For the text-containing cell, return its midpoint in [X, Y] coordinate format. 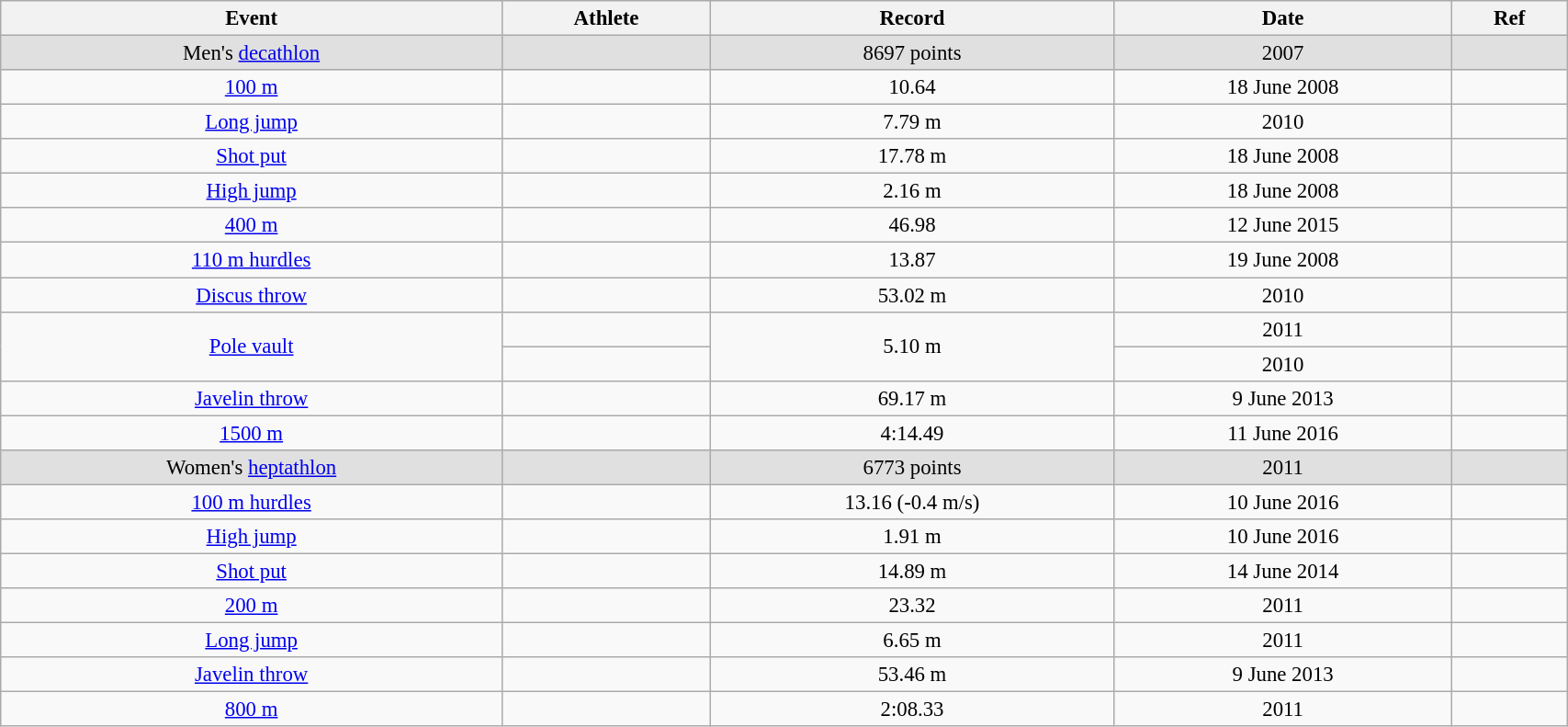
4:14.49 [913, 433]
100 m hurdles [252, 502]
5.10 m [913, 346]
2:08.33 [913, 710]
2007 [1282, 53]
2.16 m [913, 191]
Record [913, 18]
1.91 m [913, 537]
110 m hurdles [252, 260]
69.17 m [913, 398]
6773 points [913, 468]
Discus throw [252, 295]
23.32 [913, 606]
Pole vault [252, 346]
53.02 m [913, 295]
400 m [252, 225]
Event [252, 18]
800 m [252, 710]
7.79 m [913, 122]
8697 points [913, 53]
10.64 [913, 87]
Women's heptathlon [252, 468]
14 June 2014 [1282, 571]
17.78 m [913, 156]
13.87 [913, 260]
19 June 2008 [1282, 260]
14.89 m [913, 571]
13.16 (-0.4 m/s) [913, 502]
Athlete [606, 18]
12 June 2015 [1282, 225]
53.46 m [913, 675]
1500 m [252, 433]
6.65 m [913, 641]
100 m [252, 87]
200 m [252, 606]
11 June 2016 [1282, 433]
Ref [1510, 18]
Date [1282, 18]
46.98 [913, 225]
Men's decathlon [252, 53]
